Scan for the cell matching the given text and deliver its [x, y] coordinate at center. 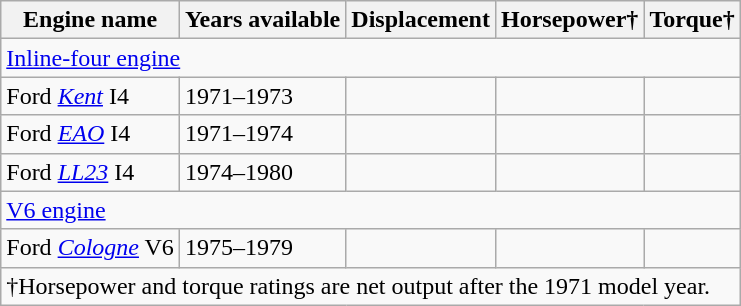
Engine name [90, 20]
Ford EAO I4 [90, 134]
1971–1974 [262, 134]
1971–1973 [262, 96]
1974–1980 [262, 172]
Inline-four engine [371, 58]
Horsepower† [569, 20]
Torque† [692, 20]
Ford LL23 I4 [90, 172]
Years available [262, 20]
1975–1979 [262, 248]
V6 engine [371, 210]
Ford Cologne V6 [90, 248]
Ford Kent I4 [90, 96]
†Horsepower and torque ratings are net output after the 1971 model year. [371, 286]
Displacement [421, 20]
